From the cell containing the given text, extract its center point as [X, Y] coordinate. 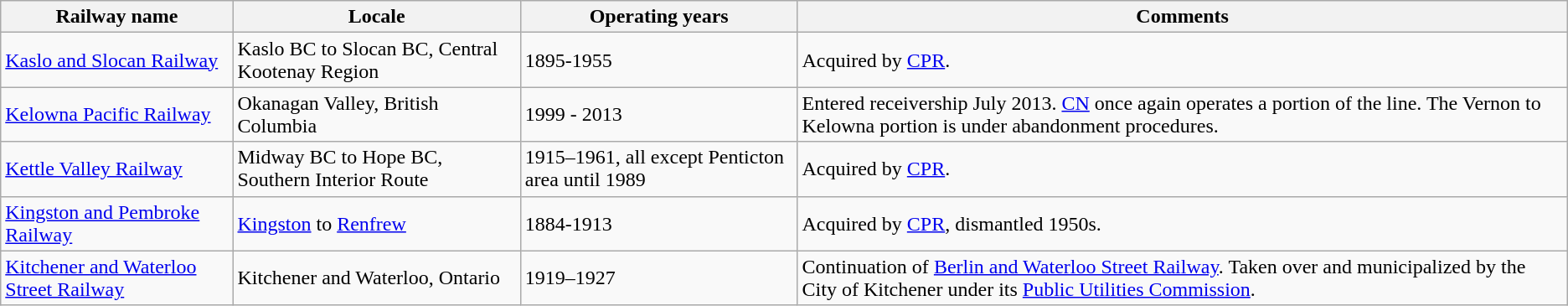
Kingston to Renfrew [377, 223]
Comments [1183, 17]
1895-1955 [658, 60]
Railway name [117, 17]
Okanagan Valley, British Columbia [377, 114]
Kitchener and Waterloo, Ontario [377, 278]
1884-1913 [658, 223]
Kaslo BC to Slocan BC, Central Kootenay Region [377, 60]
Kitchener and Waterloo Street Railway [117, 278]
Kaslo and Slocan Railway [117, 60]
Entered receivership July 2013. CN once again operates a portion of the line. The Vernon to Kelowna portion is under abandonment procedures. [1183, 114]
Continuation of Berlin and Waterloo Street Railway. Taken over and municipalized by the City of Kitchener under its Public Utilities Commission. [1183, 278]
Operating years [658, 17]
Kingston and Pembroke Railway [117, 223]
1999 - 2013 [658, 114]
1919–1927 [658, 278]
Acquired by CPR, dismantled 1950s. [1183, 223]
Midway BC to Hope BC, Southern Interior Route [377, 169]
1915–1961, all except Penticton area until 1989 [658, 169]
Kettle Valley Railway [117, 169]
Kelowna Pacific Railway [117, 114]
Locale [377, 17]
